Identify which cell holds the provided text, then report its (x, y) central coordinate. 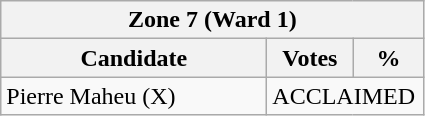
ACCLAIMED (346, 96)
% (388, 58)
Zone 7 (Ward 1) (212, 20)
Candidate (134, 58)
Pierre Maheu (X) (134, 96)
Votes (310, 58)
